Search for the cell housing the specified text and yield its (x, y) center coordinate. 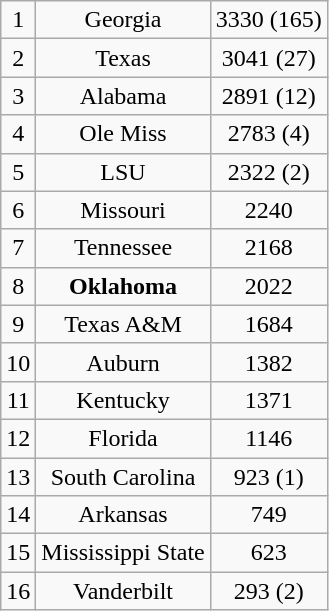
2240 (268, 210)
Missouri (123, 210)
2783 (4) (268, 134)
10 (18, 362)
Texas (123, 58)
Alabama (123, 96)
749 (268, 515)
11 (18, 400)
8 (18, 286)
14 (18, 515)
6 (18, 210)
1684 (268, 324)
3330 (165) (268, 20)
2022 (268, 286)
3 (18, 96)
Kentucky (123, 400)
Florida (123, 438)
4 (18, 134)
Ole Miss (123, 134)
1382 (268, 362)
LSU (123, 172)
1 (18, 20)
Texas A&M (123, 324)
15 (18, 553)
1146 (268, 438)
2891 (12) (268, 96)
16 (18, 591)
7 (18, 248)
Georgia (123, 20)
1371 (268, 400)
3041 (27) (268, 58)
5 (18, 172)
12 (18, 438)
293 (2) (268, 591)
Vanderbilt (123, 591)
2322 (2) (268, 172)
Arkansas (123, 515)
Auburn (123, 362)
623 (268, 553)
Tennessee (123, 248)
Oklahoma (123, 286)
2168 (268, 248)
13 (18, 477)
Mississippi State (123, 553)
9 (18, 324)
South Carolina (123, 477)
2 (18, 58)
923 (1) (268, 477)
